Identify which cell holds the provided text, then report its [X, Y] central coordinate. 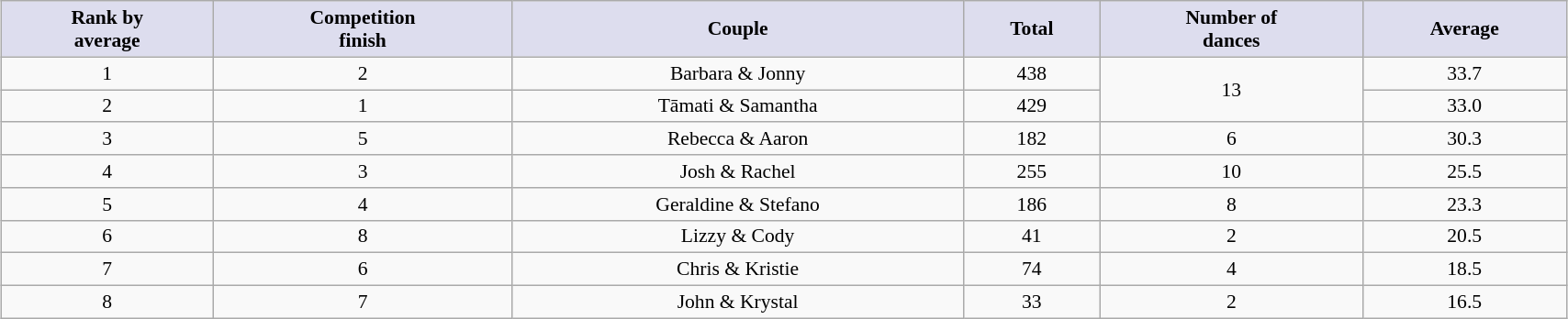
13 [1231, 90]
429 [1032, 106]
Average [1464, 29]
74 [1032, 269]
23.3 [1464, 203]
Competition finish [363, 29]
Number of dances [1231, 29]
Chris & Kristie [738, 269]
Total [1032, 29]
Couple [738, 29]
Geraldine & Stefano [738, 203]
Tāmati & Samantha [738, 106]
John & Krystal [738, 302]
25.5 [1464, 171]
20.5 [1464, 236]
18.5 [1464, 269]
Rebecca & Aaron [738, 138]
Lizzy & Cody [738, 236]
33.7 [1464, 73]
41 [1032, 236]
186 [1032, 203]
255 [1032, 171]
Barbara & Jonny [738, 73]
182 [1032, 138]
33.0 [1464, 106]
16.5 [1464, 302]
10 [1231, 171]
438 [1032, 73]
Josh & Rachel [738, 171]
Rank by average [106, 29]
33 [1032, 302]
30.3 [1464, 138]
